Output the (X, Y) coordinate of the center of the cell containing the given text.  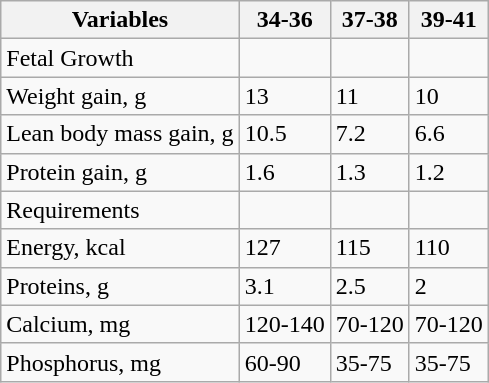
10 (448, 96)
115 (370, 248)
2.5 (370, 286)
1.6 (284, 172)
6.6 (448, 134)
Requirements (120, 210)
7.2 (370, 134)
10.5 (284, 134)
13 (284, 96)
110 (448, 248)
Lean body mass gain, g (120, 134)
39-41 (448, 20)
127 (284, 248)
Variables (120, 20)
1.3 (370, 172)
11 (370, 96)
60-90 (284, 362)
Phosphorus, mg (120, 362)
2 (448, 286)
Calcium, mg (120, 324)
34-36 (284, 20)
Fetal Growth (120, 58)
Energy, kcal (120, 248)
37-38 (370, 20)
120-140 (284, 324)
Weight gain, g (120, 96)
Protein gain, g (120, 172)
Proteins, g (120, 286)
1.2 (448, 172)
3.1 (284, 286)
